Pinpoint the cell where the given text exists, returning its (X, Y) midpoint coordinate. 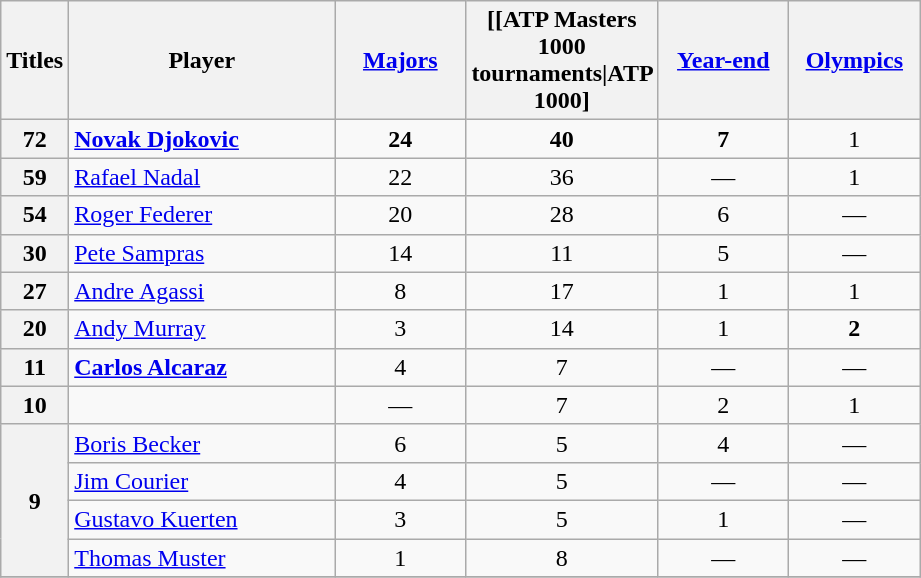
28 (562, 215)
27 (35, 291)
[[ATP Masters 1000 tournaments|ATP 1000] (562, 60)
59 (35, 177)
Novak Djokovic (202, 139)
72 (35, 139)
Jim Courier (202, 481)
9 (35, 500)
Rafael Nadal (202, 177)
40 (562, 139)
Carlos Alcaraz (202, 367)
Year-end (724, 60)
24 (400, 139)
Gustavo Kuerten (202, 519)
54 (35, 215)
22 (400, 177)
Boris Becker (202, 443)
Andre Agassi (202, 291)
Majors (400, 60)
Roger Federer (202, 215)
Player (202, 60)
Titles (35, 60)
Thomas Muster (202, 557)
17 (562, 291)
36 (562, 177)
30 (35, 253)
10 (35, 405)
Andy Murray (202, 329)
Olympics (854, 60)
Pete Sampras (202, 253)
